Return [x, y] of the center of cell containing provided text 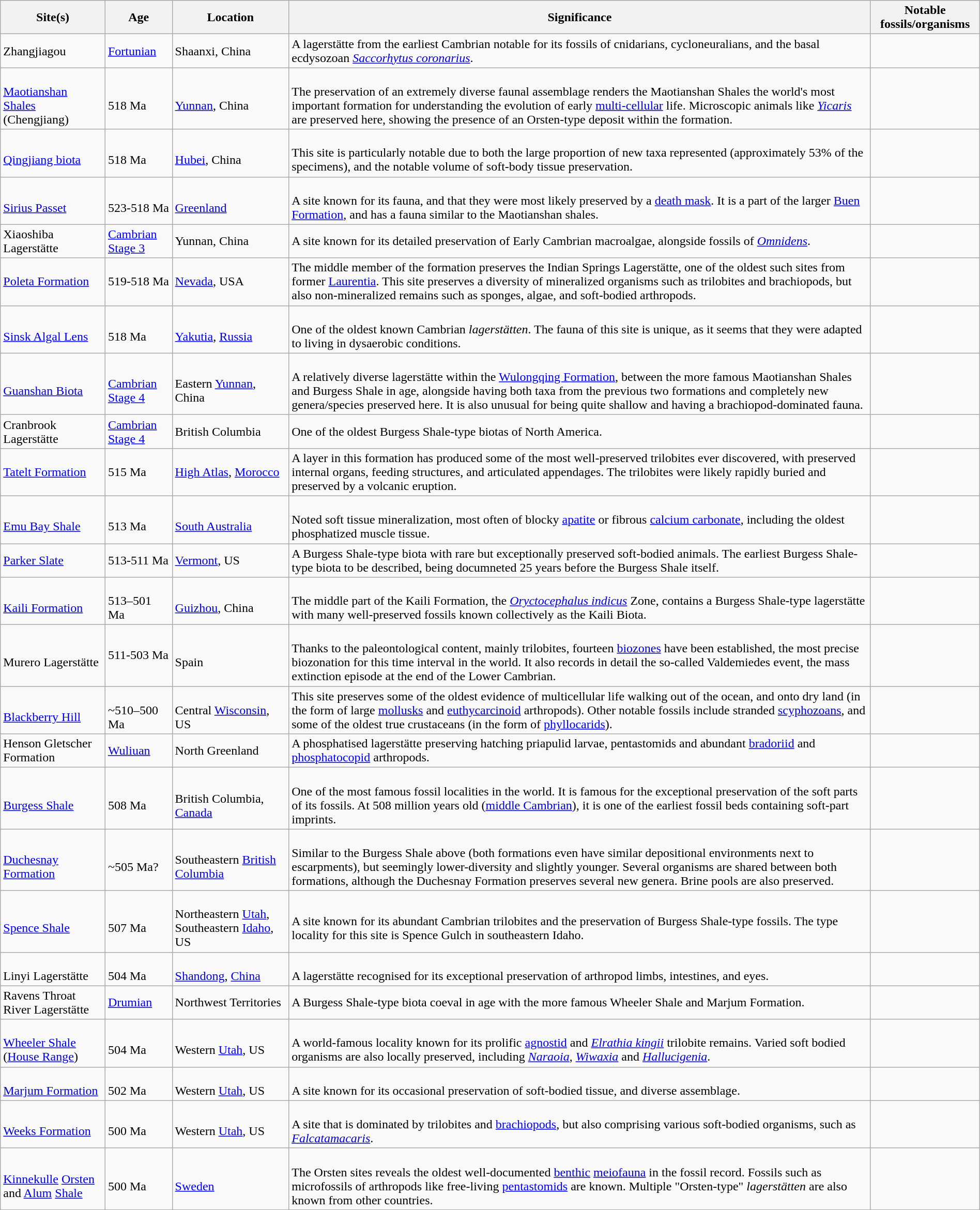
Marjum Formation [53, 1083]
502 Ma [139, 1083]
Greenland [231, 201]
British Columbia, Canada [231, 798]
Southeastern British Columbia [231, 860]
513-511 Ma [139, 560]
Age [139, 18]
Blackberry Hill [53, 710]
Spence Shale [53, 921]
Shaanxi, China [231, 51]
Fortunian [139, 51]
Nevada, USA [231, 282]
Duchesnay Formation [53, 860]
A phosphatised lagerstätte preserving hatching priapulid larvae, pentastomids and abundant bradoriid and phosphatocopid arthropods. [580, 750]
507 Ma [139, 921]
Parker Slate [53, 560]
Eastern Yunnan, China [231, 384]
High Atlas, Morocco [231, 472]
Linyi Lagerstätte [53, 969]
~510–500 Ma [139, 710]
Sweden [231, 1178]
A lagerstätte recognised for its exceptional preservation of arthropod limbs, intestines, and eyes. [580, 969]
Henson Gletscher Formation [53, 750]
Sirius Passet [53, 201]
Central Wisconsin, US [231, 710]
Tatelt Formation [53, 472]
Notable fossils/organisms [925, 18]
519-518 Ma [139, 282]
Noted soft tissue mineralization, most often of blocky apatite or fibrous calcium carbonate, including the oldest phosphatized muscle tissue. [580, 519]
A lagerstätte from the earliest Cambrian notable for its fossils of cnidarians, cycloneuralians, and the basal ecdysozoan Saccorhytus coronarius. [580, 51]
523-518 Ma [139, 201]
Spain [231, 655]
Guizhou, China [231, 601]
Burgess Shale [53, 798]
515 Ma [139, 472]
Cambrian Stage 3 [139, 241]
Murero Lagerstätte [53, 655]
Kinnekulle Orsten and Alum Shale [53, 1178]
Xiaoshiba Lagerstätte [53, 241]
Kaili Formation [53, 601]
Zhangjiagou [53, 51]
Northeastern Utah, Southeastern Idaho, US [231, 921]
Northwest Territories [231, 1003]
Ravens Throat River Lagerstätte [53, 1003]
Maotianshan Shales (Chengjiang) [53, 98]
508 Ma [139, 798]
511-503 Ma [139, 655]
Qingjiang biota [53, 153]
A site known for its occasional preservation of soft-bodied tissue, and diverse assemblage. [580, 1083]
South Australia [231, 519]
Sinsk Algal Lens [53, 329]
Drumian [139, 1003]
Shandong, China [231, 969]
One of the oldest Burgess Shale-type biotas of North America. [580, 431]
A site known for its detailed preservation of Early Cambrian macroalgae, alongside fossils of Omnidens. [580, 241]
A Burgess Shale-type biota coeval in age with the more famous Wheeler Shale and Marjum Formation. [580, 1003]
North Greenland [231, 750]
513 Ma [139, 519]
Significance [580, 18]
513–501 Ma [139, 601]
A site that is dominated by trilobites and brachiopods, but also comprising various soft-bodied organisms, such as Falcatamacaris. [580, 1124]
Poleta Formation [53, 282]
Yakutia, Russia [231, 329]
Wuliuan [139, 750]
Vermont, US [231, 560]
Guanshan Biota [53, 384]
~505 Ma? [139, 860]
Wheeler Shale (House Range) [53, 1043]
British Columbia [231, 431]
Location [231, 18]
Cranbrook Lagerstätte [53, 431]
Site(s) [53, 18]
Hubei, China [231, 153]
Emu Bay Shale [53, 519]
Weeks Formation [53, 1124]
